Return [X, Y] of the center of cell containing provided text 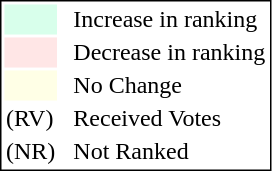
(RV) [30, 119]
Not Ranked [170, 151]
Increase in ranking [170, 19]
Decrease in ranking [170, 53]
(NR) [30, 151]
Received Votes [170, 119]
No Change [170, 85]
